Scan for the cell matching the given text and deliver its [X, Y] coordinate at center. 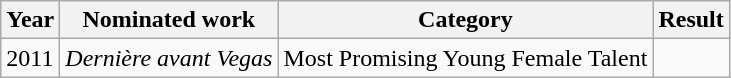
Most Promising Young Female Talent [466, 58]
Dernière avant Vegas [169, 58]
Nominated work [169, 20]
Result [691, 20]
Category [466, 20]
2011 [30, 58]
Year [30, 20]
